Search for the cell housing the specified text and yield its [x, y] center coordinate. 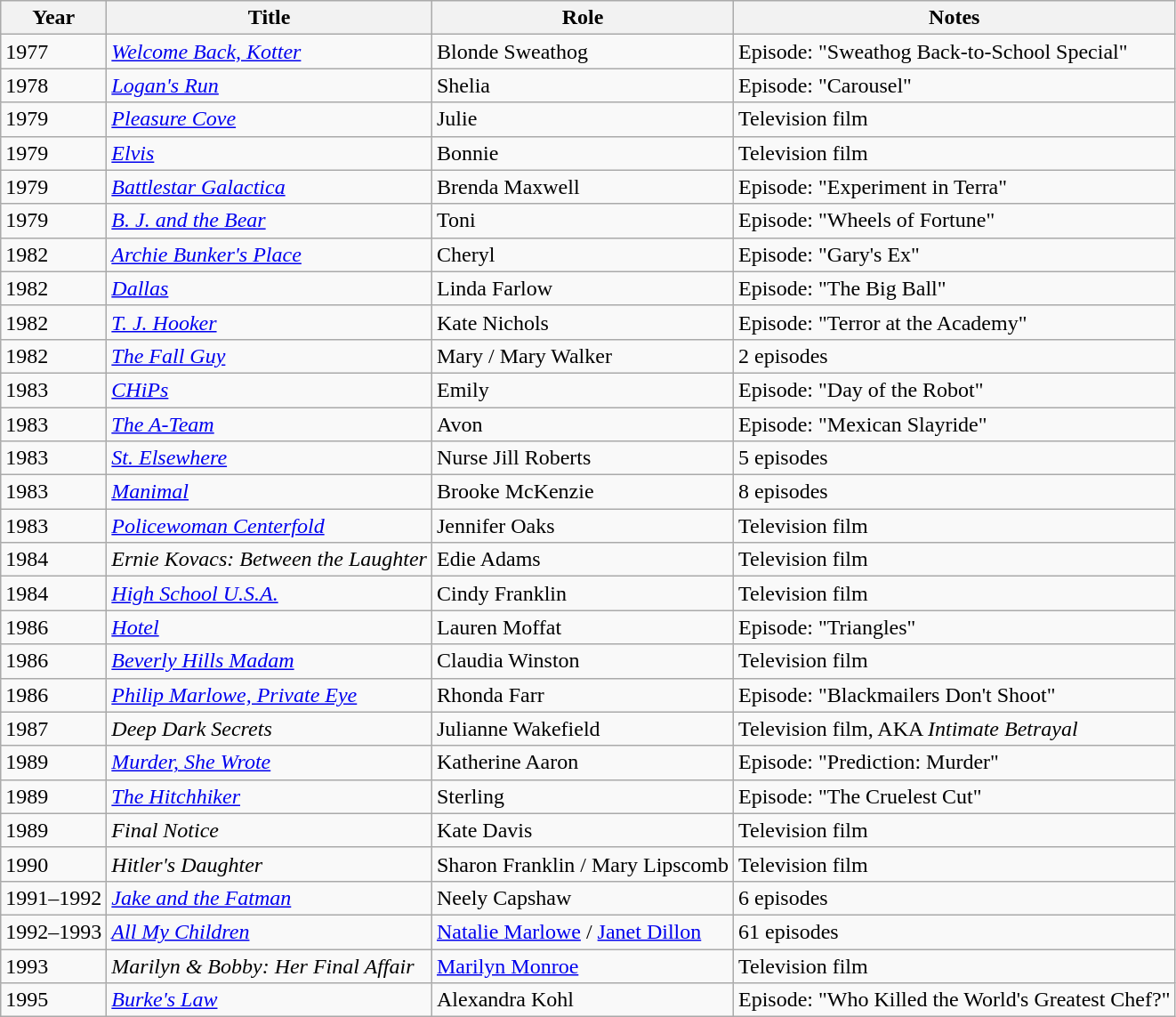
Episode: "Triangles" [954, 627]
Hitler's Daughter [270, 864]
Beverly Hills Madam [270, 661]
Title [270, 18]
St. Elsewhere [270, 458]
Brenda Maxwell [582, 187]
1990 [53, 864]
Julie [582, 119]
Dallas [270, 288]
Katherine Aaron [582, 763]
Marilyn Monroe [582, 965]
Shelia [582, 85]
Episode: "Blackmailers Don't Shoot" [954, 695]
Sharon Franklin / Mary Lipscomb [582, 864]
Avon [582, 424]
Blonde Sweathog [582, 52]
5 episodes [954, 458]
Television film, AKA Intimate Betrayal [954, 729]
6 episodes [954, 898]
Episode: "Gary's Ex" [954, 254]
CHiPs [270, 390]
Battlestar Galactica [270, 187]
Final Notice [270, 830]
1992–1993 [53, 932]
Nurse Jill Roberts [582, 458]
Logan's Run [270, 85]
Emily [582, 390]
Kate Nichols [582, 322]
Ernie Kovacs: Between the Laughter [270, 560]
Episode: "Sweathog Back-to-School Special" [954, 52]
Alexandra Kohl [582, 1000]
1991–1992 [53, 898]
Notes [954, 18]
Deep Dark Secrets [270, 729]
Hotel [270, 627]
Lauren Moffat [582, 627]
Jake and the Fatman [270, 898]
Marilyn & Bobby: Her Final Affair [270, 965]
Murder, She Wrote [270, 763]
Episode: "Prediction: Murder" [954, 763]
Episode: "The Big Ball" [954, 288]
Kate Davis [582, 830]
The Fall Guy [270, 356]
Natalie Marlowe / Janet Dillon [582, 932]
8 episodes [954, 492]
Toni [582, 221]
Manimal [270, 492]
Sterling [582, 796]
1995 [53, 1000]
Claudia Winston [582, 661]
61 episodes [954, 932]
Neely Capshaw [582, 898]
1978 [53, 85]
Episode: "Carousel" [954, 85]
Episode: "The Cruelest Cut" [954, 796]
Rhonda Farr [582, 695]
Julianne Wakefield [582, 729]
T. J. Hooker [270, 322]
Year [53, 18]
Welcome Back, Kotter [270, 52]
The A-Team [270, 424]
Episode: "Who Killed the World's Greatest Chef?" [954, 1000]
Bonnie [582, 153]
The Hitchhiker [270, 796]
1993 [53, 965]
B. J. and the Bear [270, 221]
Episode: "Mexican Slayride" [954, 424]
Mary / Mary Walker [582, 356]
Policewoman Centerfold [270, 526]
Cheryl [582, 254]
Episode: "Terror at the Academy" [954, 322]
Elvis [270, 153]
Edie Adams [582, 560]
Episode: "Wheels of Fortune" [954, 221]
Jennifer Oaks [582, 526]
Philip Marlowe, Private Eye [270, 695]
Brooke McKenzie [582, 492]
Linda Farlow [582, 288]
Episode: "Day of the Robot" [954, 390]
1977 [53, 52]
2 episodes [954, 356]
All My Children [270, 932]
Episode: "Experiment in Terra" [954, 187]
Cindy Franklin [582, 593]
1987 [53, 729]
High School U.S.A. [270, 593]
Pleasure Cove [270, 119]
Role [582, 18]
Burke's Law [270, 1000]
Archie Bunker's Place [270, 254]
